Return the [x, y] coordinate for the center point of the cell that contains the specified text.  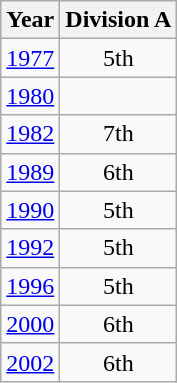
1982 [30, 134]
2002 [30, 362]
1980 [30, 96]
Division A [118, 20]
1977 [30, 58]
7th [118, 134]
2000 [30, 324]
1996 [30, 286]
Year [30, 20]
1989 [30, 172]
1990 [30, 210]
1992 [30, 248]
